Return (X, Y) of the center of cell containing provided text 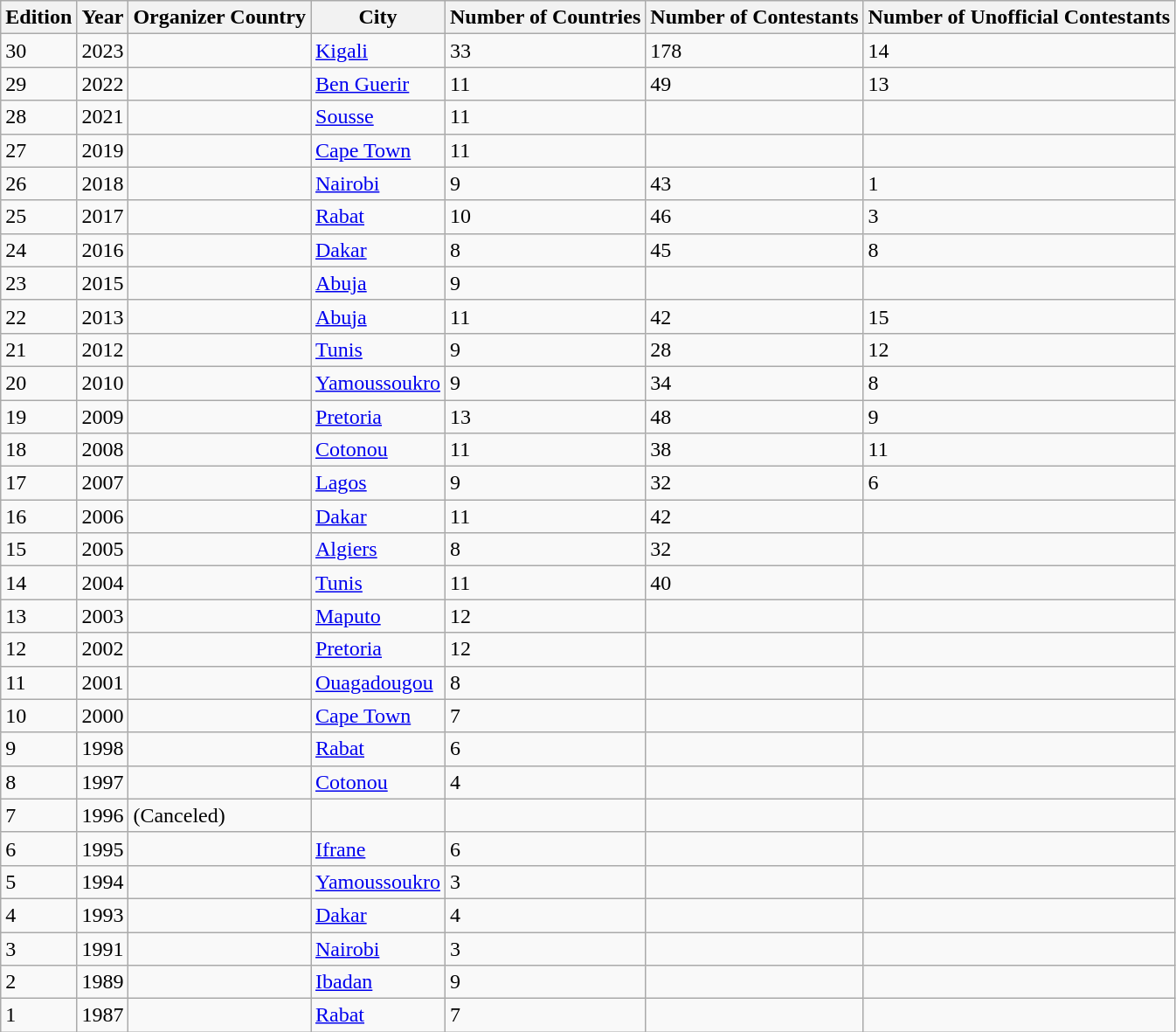
1991 (103, 948)
2004 (103, 583)
16 (38, 516)
Sousse (378, 117)
1987 (103, 1015)
2012 (103, 350)
29 (38, 84)
Edition (38, 17)
2 (38, 982)
2002 (103, 649)
30 (38, 51)
46 (755, 217)
33 (545, 51)
17 (38, 483)
2003 (103, 616)
2009 (103, 417)
2022 (103, 84)
25 (38, 217)
34 (755, 383)
Organizer Country (220, 17)
2006 (103, 516)
(Canceled) (220, 815)
2000 (103, 716)
26 (38, 184)
2010 (103, 383)
Kigali (378, 51)
Ifrane (378, 848)
Ouagadougou (378, 682)
Number of Contestants (755, 17)
2021 (103, 117)
40 (755, 583)
2013 (103, 316)
1994 (103, 882)
Maputo (378, 616)
Lagos (378, 483)
24 (38, 250)
2005 (103, 550)
38 (755, 450)
2016 (103, 250)
49 (755, 84)
Algiers (378, 550)
48 (755, 417)
2017 (103, 217)
178 (755, 51)
2019 (103, 150)
1996 (103, 815)
2023 (103, 51)
22 (38, 316)
20 (38, 383)
2018 (103, 184)
1993 (103, 915)
5 (38, 882)
2015 (103, 283)
1997 (103, 782)
21 (38, 350)
2007 (103, 483)
Year (103, 17)
Number of Unofficial Contestants (1019, 17)
19 (38, 417)
City (378, 17)
1989 (103, 982)
Ibadan (378, 982)
43 (755, 184)
1995 (103, 848)
45 (755, 250)
2008 (103, 450)
1998 (103, 749)
Number of Countries (545, 17)
23 (38, 283)
Ben Guerir (378, 84)
2001 (103, 682)
18 (38, 450)
27 (38, 150)
